Extract the (X, Y) coordinate from the center of the cell holding the provided text.  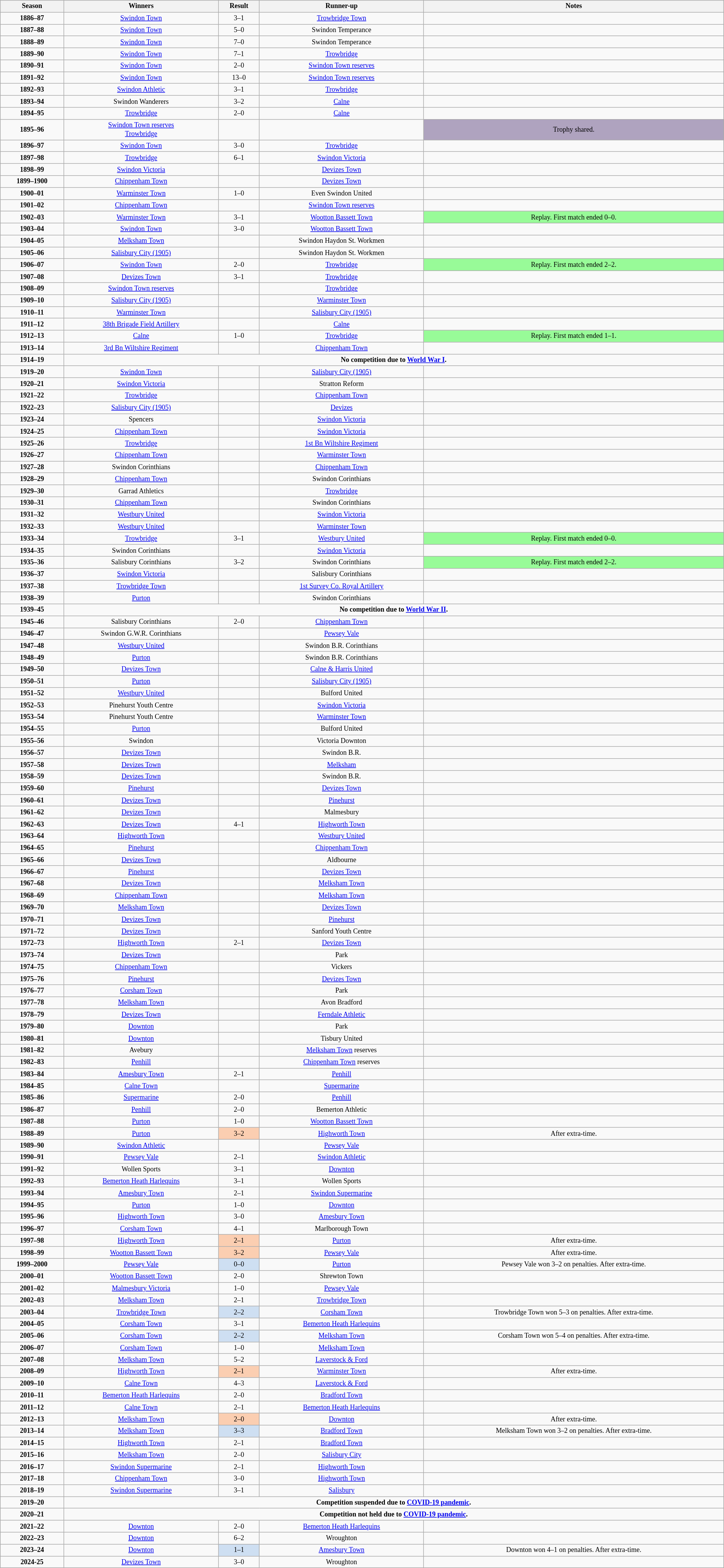
2003–04 (32, 1312)
1901–02 (32, 205)
1892–93 (32, 89)
1987–88 (32, 1122)
7–0 (239, 42)
No competition due to World War II. (394, 610)
1902–03 (32, 217)
2018–19 (32, 1490)
1906–07 (32, 265)
1957–58 (32, 764)
Stratton Reform (341, 384)
Marlborough Town (341, 1229)
1993–94 (32, 1193)
4–3 (239, 1384)
1888–89 (32, 42)
1895–96 (32, 129)
Pewsey Vale won 3–2 on penalties. After extra-time. (574, 1264)
Winners (141, 6)
0–0 (239, 1264)
1978–79 (32, 1015)
1928–29 (32, 479)
1963–64 (32, 836)
Corsham Town won 5–4 on penalties. After extra-time. (574, 1335)
2001–02 (32, 1288)
1930–31 (32, 502)
1991–92 (32, 1169)
Notes (574, 6)
Salisbury City (341, 1455)
1905–06 (32, 253)
1982–83 (32, 1062)
1953–54 (32, 717)
1950–51 (32, 681)
Garrad Athletics (141, 491)
Season (32, 6)
1986–87 (32, 1109)
1939–45 (32, 610)
Chippenham Town reserves (341, 1062)
6–2 (239, 1538)
1898–99 (32, 170)
1964–65 (32, 848)
Aldbourne (341, 860)
Melksham Town won 3–2 on penalties. After extra-time. (574, 1431)
2010–11 (32, 1395)
2005–06 (32, 1335)
Sanford Youth Centre (341, 931)
1909–10 (32, 300)
1925–26 (32, 443)
1955–56 (32, 741)
2013–14 (32, 1431)
2011–12 (32, 1407)
1911–12 (32, 325)
1961–62 (32, 812)
2019–20 (32, 1503)
1990–91 (32, 1158)
Vickers (341, 967)
1927–28 (32, 467)
1887–88 (32, 30)
Even Swindon United (341, 193)
1994–95 (32, 1205)
1919–20 (32, 372)
1913–14 (32, 348)
1934–35 (32, 551)
3–3 (239, 1431)
3rd Bn Wiltshire Regiment (141, 348)
Runner-up (341, 6)
Result (239, 6)
1980–81 (32, 1038)
1956–57 (32, 753)
1977–78 (32, 1003)
1974–75 (32, 967)
1912–13 (32, 336)
38th Brigade Field Artillery (141, 325)
1938–39 (32, 598)
1976–77 (32, 990)
1935–36 (32, 562)
Competition not held due to COVID-19 pandemic. (394, 1514)
Trowbridge Town won 5–3 on penalties. After extra-time. (574, 1312)
1896–97 (32, 146)
1954–55 (32, 729)
Shrewton Town (341, 1276)
2017–18 (32, 1478)
1908–09 (32, 289)
1985–86 (32, 1098)
Swindon (141, 741)
1933–34 (32, 538)
7–1 (239, 53)
6–1 (239, 157)
Devizes (341, 408)
Bemerton Athletic (341, 1109)
1924–25 (32, 431)
1894–95 (32, 113)
1959–60 (32, 788)
1998–99 (32, 1252)
1966–67 (32, 872)
1995–96 (32, 1217)
2009–10 (32, 1384)
Trophy shared. (574, 129)
1931–32 (32, 515)
2023–24 (32, 1550)
1921–22 (32, 396)
Tisbury United (341, 1038)
1948–49 (32, 657)
1983–84 (32, 1074)
No competition due to World War I. (394, 360)
1936–37 (32, 574)
Melksham Town reserves (341, 1050)
2012–13 (32, 1419)
1910–11 (32, 312)
Calne & Harris United (341, 670)
1988–89 (32, 1133)
2002–03 (32, 1300)
Malmesbury (341, 812)
1946–47 (32, 634)
1999–2000 (32, 1264)
1903–04 (32, 229)
2021–22 (32, 1526)
Melksham (341, 764)
1952–53 (32, 705)
1981–82 (32, 1050)
1968–69 (32, 896)
2014–15 (32, 1443)
2006–07 (32, 1348)
1900–01 (32, 193)
Victoria Downton (341, 741)
1920–21 (32, 384)
Avebury (141, 1050)
1965–66 (32, 860)
1–1 (239, 1550)
Malmesbury Victoria (141, 1288)
Downton won 4–1 on penalties. After extra-time. (574, 1550)
1996–97 (32, 1229)
2007–08 (32, 1360)
1972–73 (32, 943)
1904–05 (32, 241)
1886–87 (32, 18)
2000–01 (32, 1276)
1947–48 (32, 645)
2008–09 (32, 1371)
Spencers (141, 419)
2024-25 (32, 1562)
1907–08 (32, 276)
1st Survey Co. Royal Artillery (341, 586)
1889–90 (32, 53)
1970–71 (32, 919)
2004–05 (32, 1324)
2016–17 (32, 1467)
Replay. First match ended 1–1. (574, 336)
Salisbury (341, 1490)
13–0 (239, 78)
1973–74 (32, 955)
1951–52 (32, 693)
1923–24 (32, 419)
1962–63 (32, 824)
1899–1900 (32, 182)
1967–68 (32, 883)
1893–94 (32, 102)
2022–23 (32, 1538)
1932–33 (32, 527)
Ferndale Athletic (341, 1015)
1958–59 (32, 777)
Competition suspended due to COVID-19 pandemic. (394, 1503)
1960–61 (32, 800)
1992–93 (32, 1181)
1971–72 (32, 931)
Swindon Wanderers (141, 102)
5–2 (239, 1360)
2015–16 (32, 1455)
1989–90 (32, 1145)
Avon Bradford (341, 1003)
1945–46 (32, 622)
1890–91 (32, 66)
1914–19 (32, 360)
1929–30 (32, 491)
1st Bn Wiltshire Regiment (341, 443)
1897–98 (32, 157)
1975–76 (32, 979)
1979–80 (32, 1026)
1997–98 (32, 1241)
1984–85 (32, 1086)
2020–21 (32, 1514)
Swindon G.W.R. Corinthians (141, 634)
1937–38 (32, 586)
1969–70 (32, 907)
1922–23 (32, 408)
Swindon Town reservesTrowbridge (141, 129)
1949–50 (32, 670)
5–0 (239, 30)
1891–92 (32, 78)
1926–27 (32, 455)
